Identify which cell holds the provided text, then report its (X, Y) central coordinate. 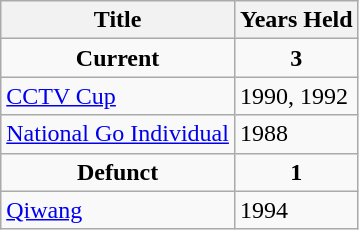
1 (296, 172)
National Go Individual (118, 134)
Title (118, 20)
CCTV Cup (118, 96)
3 (296, 58)
Defunct (118, 172)
1988 (296, 134)
1994 (296, 210)
Current (118, 58)
1990, 1992 (296, 96)
Years Held (296, 20)
Qiwang (118, 210)
